Capture the cell that displays the provided text and extract its (X, Y) central coordinate. 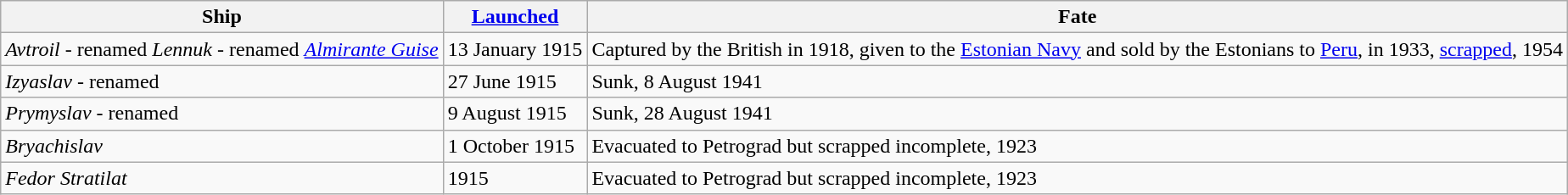
Captured by the British in 1918, given to the Estonian Navy and sold by the Estonians to Peru, in 1933, scrapped, 1954 (1078, 49)
Fate (1078, 17)
1 October 1915 (515, 146)
Prymyslav - renamed (222, 114)
Fedor Stratilat (222, 178)
13 January 1915 (515, 49)
27 June 1915 (515, 81)
Avtroil - renamed Lennuk - renamed Almirante Guise (222, 49)
9 August 1915 (515, 114)
Sunk, 8 August 1941 (1078, 81)
Bryachislav (222, 146)
Izyaslav - renamed (222, 81)
1915 (515, 178)
Launched (515, 17)
Ship (222, 17)
Sunk, 28 August 1941 (1078, 114)
